Find where the given text appears and provide that cell's center as (x, y) coordinate. 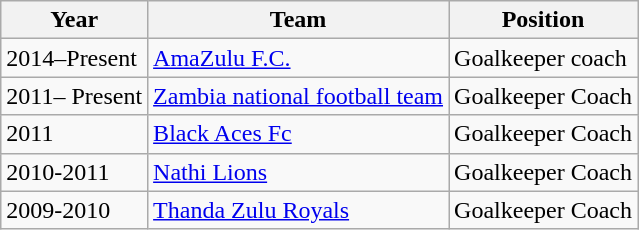
Black Aces Fc (298, 134)
Nathi Lions (298, 172)
2014–Present (74, 58)
2011– Present (74, 96)
Goalkeeper coach (544, 58)
Thanda Zulu Royals (298, 210)
Team (298, 20)
Year (74, 20)
2010-2011 (74, 172)
2011 (74, 134)
2009-2010 (74, 210)
Zambia national football team (298, 96)
AmaZulu F.C. (298, 58)
Position (544, 20)
